Search for the cell housing the specified text and yield its (x, y) center coordinate. 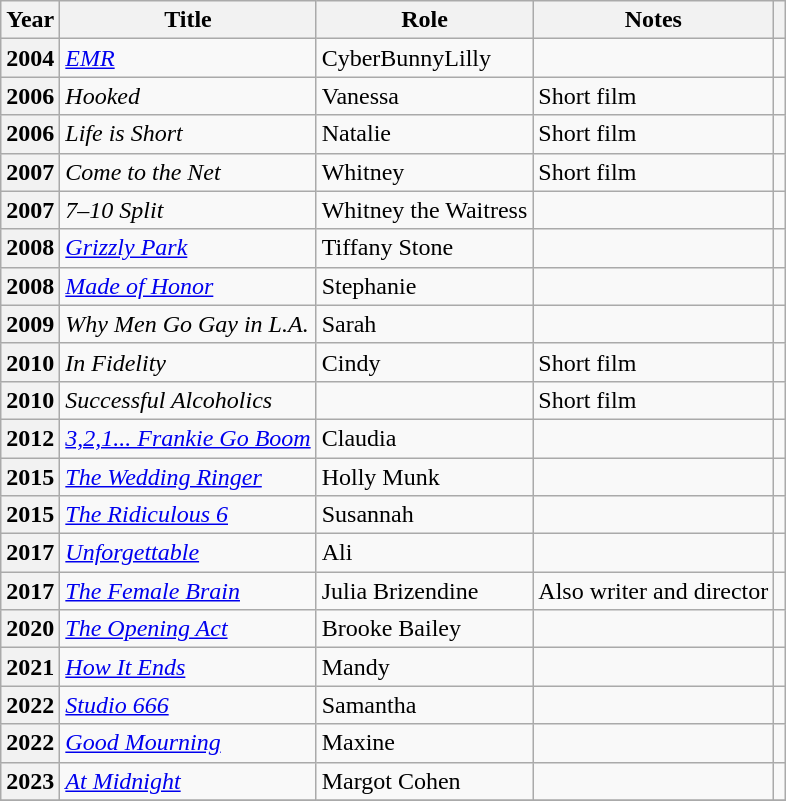
Year (30, 20)
Notes (654, 20)
3,2,1... Frankie Go Boom (188, 438)
Role (424, 20)
The Wedding Ringer (188, 477)
7–10 Split (188, 210)
Julia Brizendine (424, 591)
Vanessa (424, 96)
Samantha (424, 705)
Hooked (188, 96)
Whitney the Waitress (424, 210)
2009 (30, 324)
EMR (188, 58)
Mandy (424, 667)
Why Men Go Gay in L.A. (188, 324)
Tiffany Stone (424, 248)
Margot Cohen (424, 781)
Sarah (424, 324)
Good Mourning (188, 743)
How It Ends (188, 667)
Maxine (424, 743)
At Midnight (188, 781)
Susannah (424, 515)
Unforgettable (188, 553)
Brooke Bailey (424, 629)
Grizzly Park (188, 248)
Made of Honor (188, 286)
The Female Brain (188, 591)
Also writer and director (654, 591)
The Ridiculous 6 (188, 515)
Cindy (424, 362)
2020 (30, 629)
Come to the Net (188, 172)
Claudia (424, 438)
Natalie (424, 134)
Successful Alcoholics (188, 400)
Holly Munk (424, 477)
2004 (30, 58)
Stephanie (424, 286)
Life is Short (188, 134)
Studio 666 (188, 705)
CyberBunnyLilly (424, 58)
The Opening Act (188, 629)
In Fidelity (188, 362)
2023 (30, 781)
Ali (424, 553)
Title (188, 20)
2012 (30, 438)
Whitney (424, 172)
2021 (30, 667)
